Output the [X, Y] coordinate of the center of the cell containing the given text.  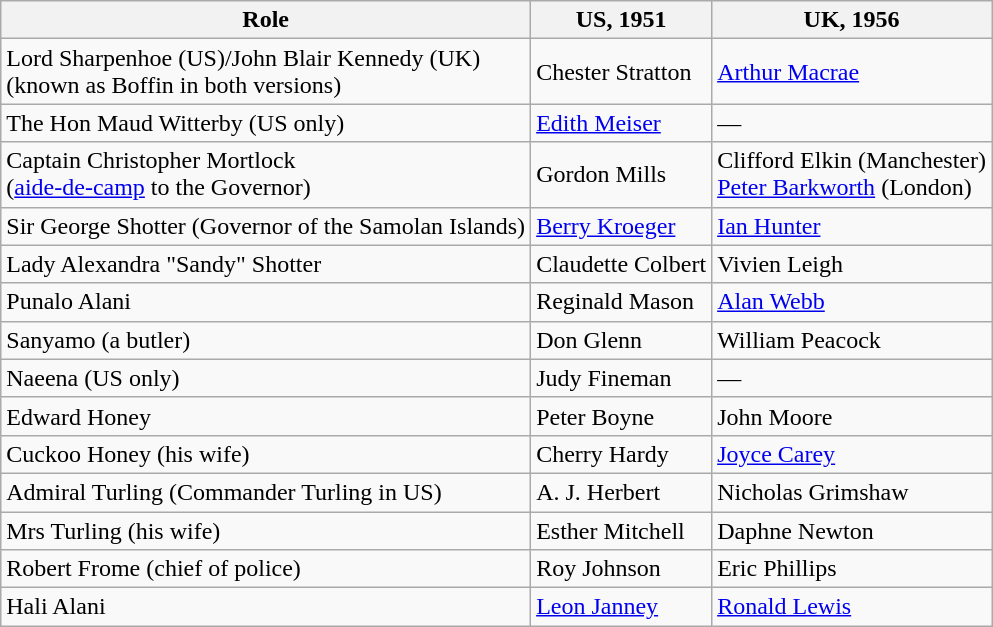
Daphne Newton [852, 531]
Claudette Colbert [622, 264]
Edward Honey [266, 416]
Judy Fineman [622, 378]
Naeena (US only) [266, 378]
Peter Boyne [622, 416]
Reginald Mason [622, 302]
Clifford Elkin (Manchester)Peter Barkworth (London) [852, 174]
Robert Frome (chief of police) [266, 569]
Lord Sharpenhoe (US)/John Blair Kennedy (UK)(known as Boffin in both versions) [266, 72]
Esther Mitchell [622, 531]
Admiral Turling (Commander Turling in US) [266, 492]
The Hon Maud Witterby (US only) [266, 123]
Role [266, 20]
Sanyamo (a butler) [266, 340]
Roy Johnson [622, 569]
Cuckoo Honey (his wife) [266, 454]
Arthur Macrae [852, 72]
John Moore [852, 416]
Vivien Leigh [852, 264]
Ronald Lewis [852, 607]
Chester Stratton [622, 72]
Berry Kroeger [622, 226]
Don Glenn [622, 340]
Leon Janney [622, 607]
William Peacock [852, 340]
Cherry Hardy [622, 454]
Nicholas Grimshaw [852, 492]
Sir George Shotter (Governor of the Samolan Islands) [266, 226]
Lady Alexandra "Sandy" Shotter [266, 264]
Hali Alani [266, 607]
A. J. Herbert [622, 492]
Edith Meiser [622, 123]
Alan Webb [852, 302]
US, 1951 [622, 20]
UK, 1956 [852, 20]
Ian Hunter [852, 226]
Captain Christopher Mortlock(aide-de-camp to the Governor) [266, 174]
Mrs Turling (his wife) [266, 531]
Joyce Carey [852, 454]
Punalo Alani [266, 302]
Eric Phillips [852, 569]
Gordon Mills [622, 174]
